For the text-containing cell, return its midpoint in (x, y) coordinate format. 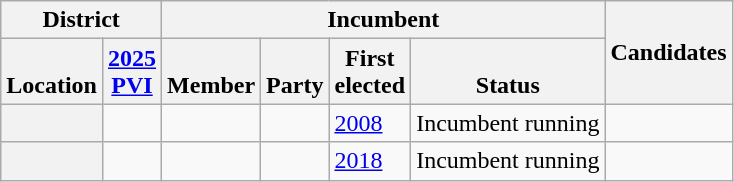
2018 (370, 161)
District (82, 20)
Member (212, 72)
2025PVI (132, 72)
2008 (370, 123)
Party (295, 72)
Status (508, 72)
Candidates (668, 52)
Location (52, 72)
Firstelected (370, 72)
Incumbent (384, 20)
